Determine the [X, Y] coordinate at the center of the cell enclosing the given text.  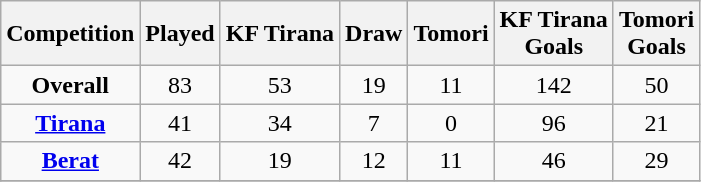
Played [180, 34]
Competition [70, 34]
96 [554, 123]
Tirana [70, 123]
53 [280, 85]
Overall [70, 85]
21 [656, 123]
Berat [70, 161]
50 [656, 85]
41 [180, 123]
7 [374, 123]
29 [656, 161]
46 [554, 161]
34 [280, 123]
KF Tirana [280, 34]
Draw [374, 34]
142 [554, 85]
0 [451, 123]
12 [374, 161]
Tomori Goals [656, 34]
KF Tirana Goals [554, 34]
42 [180, 161]
83 [180, 85]
Tomori [451, 34]
